Output the [x, y] coordinate of the center of the cell containing the given text.  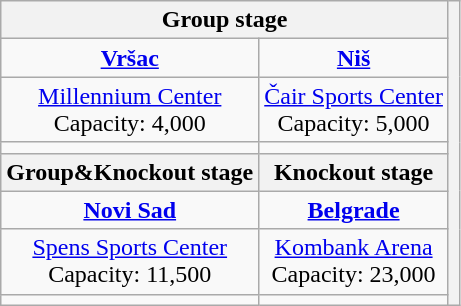
Čair Sports CenterCapacity: 5,000 [354, 110]
Group&Knockout stage [130, 172]
Group stage [225, 20]
Spens Sports CenterCapacity: 11,500 [130, 262]
Novi Sad [130, 210]
Kombank ArenaCapacity: 23,000 [354, 262]
Niš [354, 58]
Knockout stage [354, 172]
Millennium CenterCapacity: 4,000 [130, 110]
Belgrade [354, 210]
Vršac [130, 58]
